Scan for the cell matching the given text and deliver its (X, Y) coordinate at center. 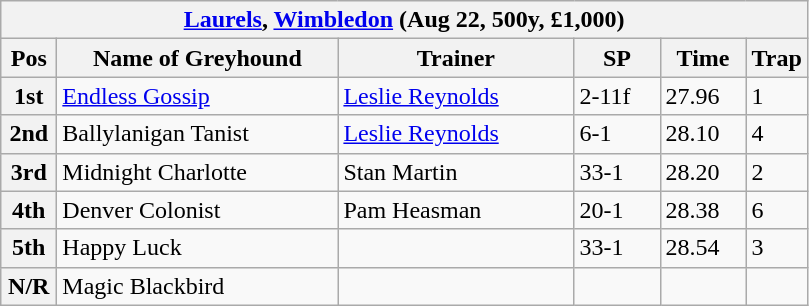
1st (29, 96)
Magic Blackbird (198, 286)
Trainer (456, 58)
28.20 (703, 172)
Stan Martin (456, 172)
Laurels, Wimbledon (Aug 22, 500y, £1,000) (404, 20)
27.96 (703, 96)
2 (776, 172)
3rd (29, 172)
20-1 (617, 210)
Happy Luck (198, 248)
Ballylanigan Tanist (198, 134)
28.10 (703, 134)
N/R (29, 286)
28.54 (703, 248)
1 (776, 96)
28.38 (703, 210)
6 (776, 210)
Endless Gossip (198, 96)
4 (776, 134)
5th (29, 248)
4th (29, 210)
Denver Colonist (198, 210)
Time (703, 58)
Name of Greyhound (198, 58)
6-1 (617, 134)
SP (617, 58)
Pos (29, 58)
Midnight Charlotte (198, 172)
Pam Heasman (456, 210)
2-11f (617, 96)
2nd (29, 134)
3 (776, 248)
Trap (776, 58)
